Find where the given text appears and provide that cell's center as (X, Y) coordinate. 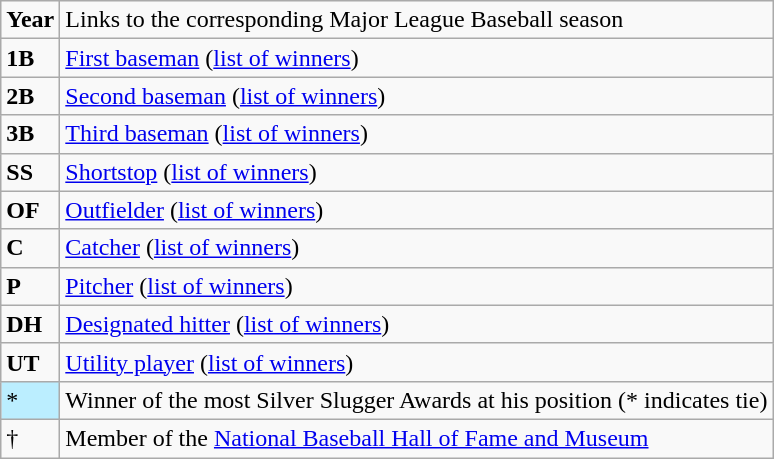
DH (30, 324)
P (30, 286)
Second baseman (list of winners) (416, 96)
Shortstop (list of winners) (416, 172)
Catcher (list of winners) (416, 248)
SS (30, 172)
UT (30, 362)
Outfielder (list of winners) (416, 210)
Designated hitter (list of winners) (416, 324)
Pitcher (list of winners) (416, 286)
Third baseman (list of winners) (416, 134)
OF (30, 210)
† (30, 438)
First baseman (list of winners) (416, 58)
C (30, 248)
Member of the National Baseball Hall of Fame and Museum (416, 438)
Year (30, 20)
Winner of the most Silver Slugger Awards at his position (* indicates tie) (416, 400)
Links to the corresponding Major League Baseball season (416, 20)
3B (30, 134)
2B (30, 96)
Utility player (list of winners) (416, 362)
1B (30, 58)
* (30, 400)
